Capture the cell that displays the provided text and extract its (x, y) central coordinate. 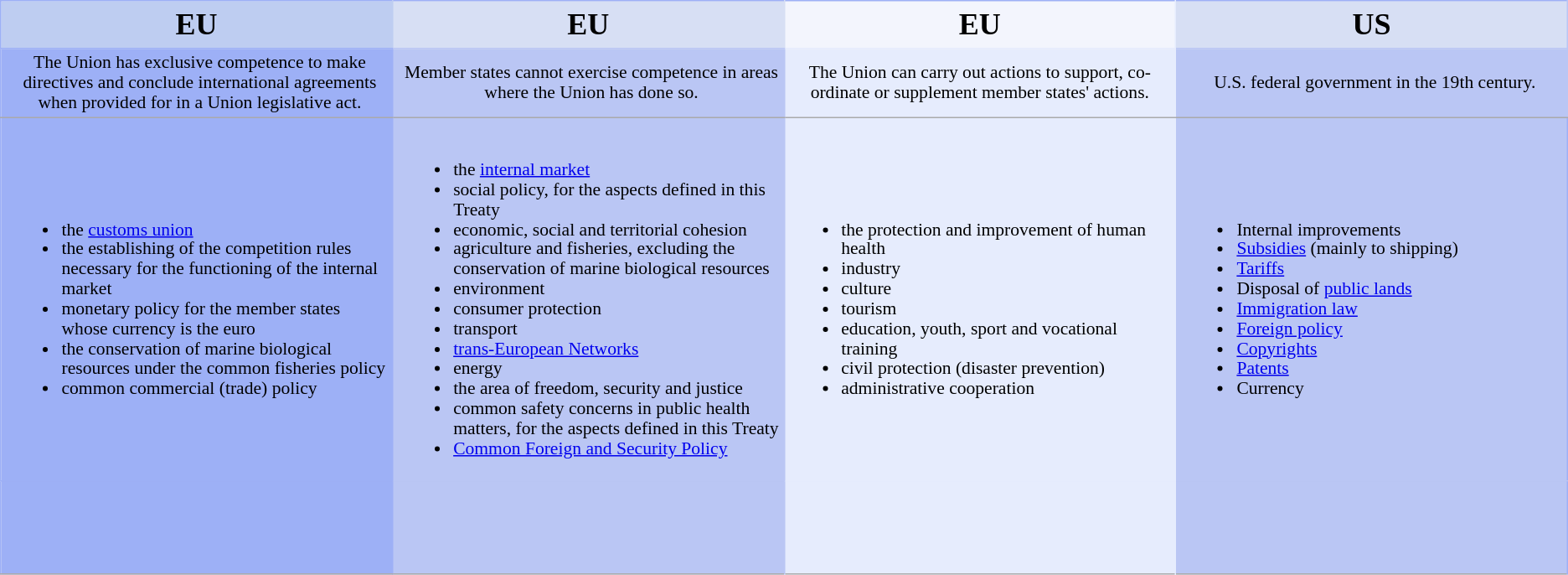
The Union can carry out actions to support, co-ordinate or supplement member states' actions. (980, 83)
The Union has exclusive competence to make directives and conclude international agreements when provided for in a Union legislative act. (197, 83)
Internal improvementsSubsidies (mainly to shipping)TariffsDisposal of public landsImmigration lawForeign policyCopyrightsPatentsCurrency (1372, 298)
U.S. federal government in the 19th century. (1372, 83)
US (1372, 25)
Member states cannot exercise competence in areas where the Union has done so. (588, 83)
